Determine the [X, Y] coordinate at the center of the cell enclosing the given text.  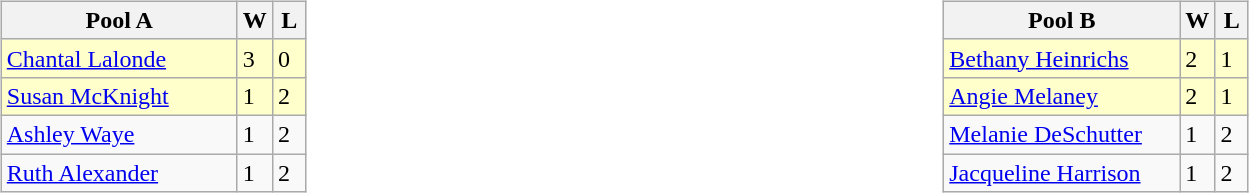
Susan McKnight [119, 96]
Ashley Waye [119, 134]
0 [289, 58]
Jacqueline Harrison [1062, 173]
3 [254, 58]
Chantal Lalonde [119, 58]
Ruth Alexander [119, 173]
Pool B [1062, 20]
Angie Melaney [1062, 96]
Melanie DeSchutter [1062, 134]
Bethany Heinrichs [1062, 58]
Pool A [119, 20]
